Pinpoint the cell where the given text exists, returning its [X, Y] midpoint coordinate. 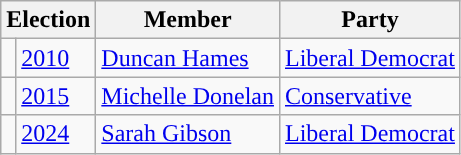
2024 [56, 134]
2010 [56, 58]
Election [48, 20]
Party [370, 20]
Duncan Hames [188, 58]
Conservative [370, 96]
Member [188, 20]
Sarah Gibson [188, 134]
2015 [56, 96]
Michelle Donelan [188, 96]
